Capture the cell that displays the provided text and extract its (x, y) central coordinate. 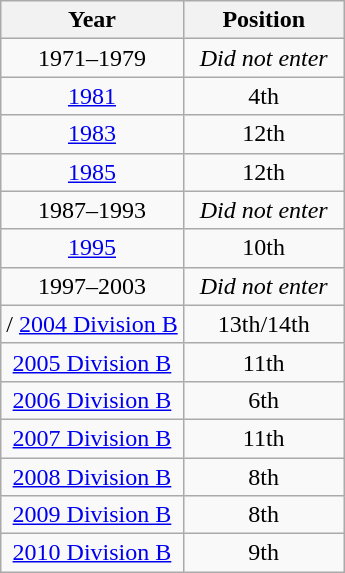
9th (264, 553)
Year (92, 20)
1997–2003 (92, 286)
1987–1993 (92, 210)
2010 Division B (92, 553)
2008 Division B (92, 477)
1971–1979 (92, 58)
1983 (92, 134)
1981 (92, 96)
13th/14th (264, 324)
1985 (92, 172)
2007 Division B (92, 438)
1995 (92, 248)
2009 Division B (92, 515)
4th (264, 96)
6th (264, 400)
2005 Division B (92, 362)
10th (264, 248)
2006 Division B (92, 400)
/ 2004 Division B (92, 324)
Position (264, 20)
